Detect which cell encompasses the target text, then output its [x, y] center coordinate. 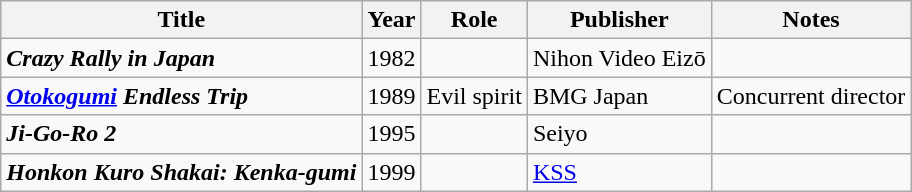
Concurrent director [811, 96]
BMG Japan [619, 96]
Nihon Video Eizō [619, 58]
Crazy Rally in Japan [182, 58]
Notes [811, 20]
1989 [392, 96]
Honkon Kuro Shakai: Kenka-gumi [182, 172]
Title [182, 20]
Seiyo [619, 134]
1982 [392, 58]
Publisher [619, 20]
1999 [392, 172]
Role [474, 20]
Ji-Go-Ro 2 [182, 134]
Year [392, 20]
Otokogumi Endless Trip [182, 96]
1995 [392, 134]
Evil spirit [474, 96]
KSS [619, 172]
